Pinpoint the cell where the given text exists, returning its [X, Y] midpoint coordinate. 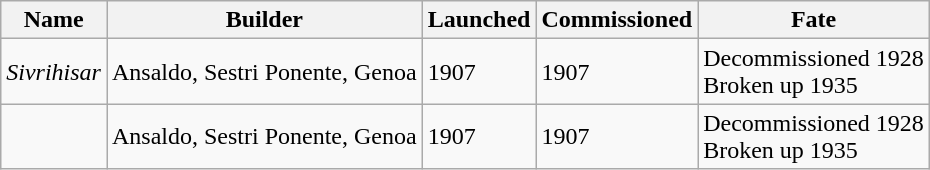
Launched [479, 20]
Fate [814, 20]
Builder [264, 20]
Commissioned [617, 20]
Name [54, 20]
Sivrihisar [54, 72]
